Locate the cell with the specified text and output its (x, y) center coordinate. 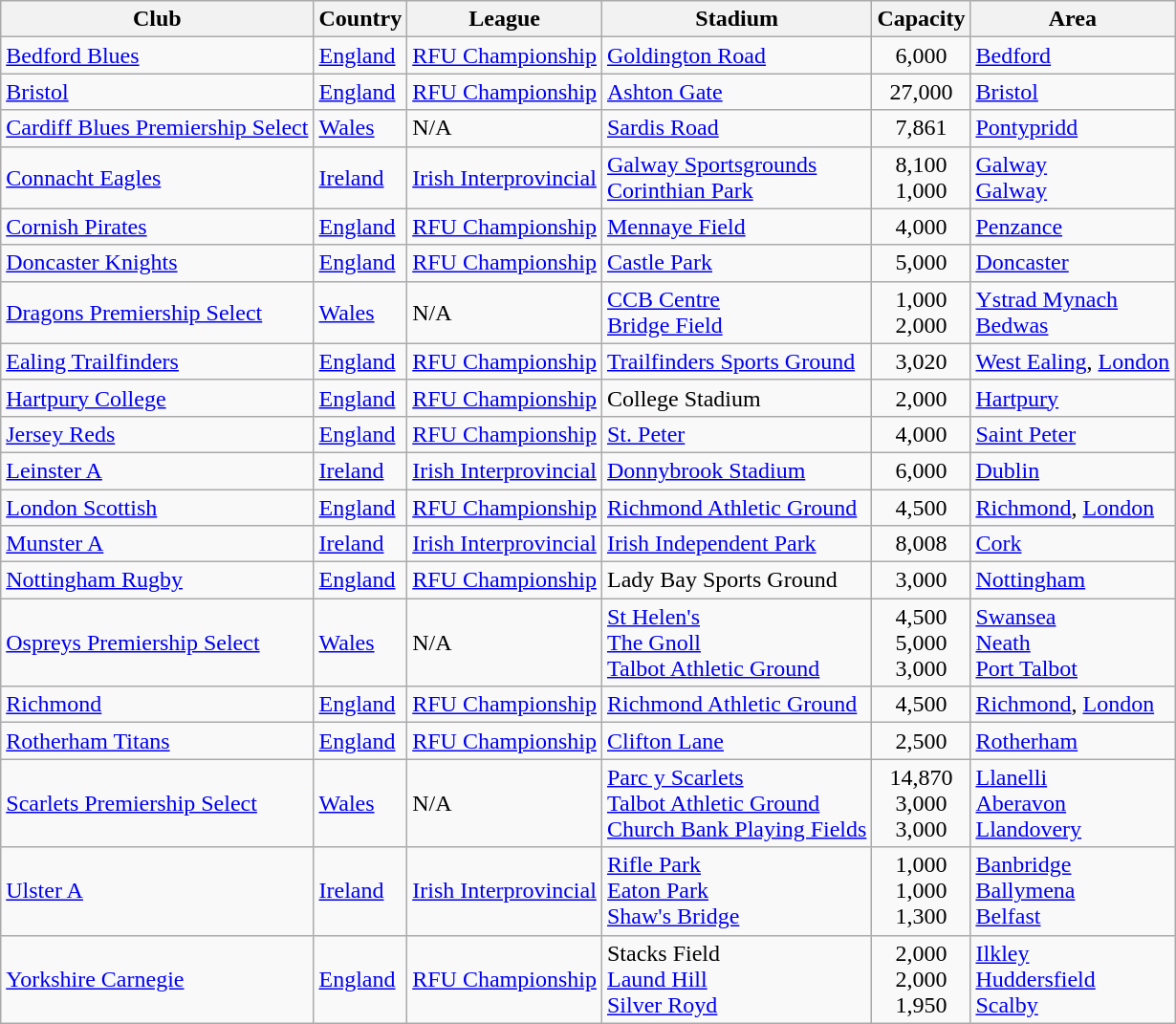
Irish Independent Park (736, 544)
St. Peter (736, 434)
4,5005,0003,000 (922, 643)
3,000 (922, 580)
14,8703,0003,000 (922, 803)
Doncaster Knights (157, 263)
Ashton Gate (736, 92)
7,861 (922, 128)
Dublin (1073, 470)
27,000 (922, 92)
Galway SportsgroundsCorinthian Park (736, 178)
Capacity (922, 19)
Stadium (736, 19)
Parc y ScarletsTalbot Athletic GroundChurch Bank Playing Fields (736, 803)
Donnybrook Stadium (736, 470)
Penzance (1073, 227)
Trailfinders Sports Ground (736, 361)
Cork (1073, 544)
West Ealing, London (1073, 361)
2,000 (922, 398)
Bedford (1073, 55)
Dragons Premiership Select (157, 312)
Rotherham (1073, 741)
Country (360, 19)
3,020 (922, 361)
Cornish Pirates (157, 227)
Club (157, 19)
Bedford Blues (157, 55)
Sardis Road (736, 128)
Nottingham Rugby (157, 580)
Leinster A (157, 470)
1,0002,000 (922, 312)
CCB CentreBridge Field (736, 312)
Ospreys Premiership Select (157, 643)
8,008 (922, 544)
Lady Bay Sports Ground (736, 580)
Richmond (157, 705)
Cardiff Blues Premiership Select (157, 128)
Hartpury College (157, 398)
Hartpury (1073, 398)
1,0001,0001,300 (922, 891)
LlanelliAberavonLlandovery (1073, 803)
Nottingham (1073, 580)
Rifle ParkEaton ParkShaw's Bridge (736, 891)
SwanseaNeathPort Talbot (1073, 643)
Ystrad MynachBedwas (1073, 312)
St Helen'sThe GnollTalbot Athletic Ground (736, 643)
Goldington Road (736, 55)
BanbridgeBallymenaBelfast (1073, 891)
IlkleyHuddersfieldScalby (1073, 979)
Connacht Eagles (157, 178)
Scarlets Premiership Select (157, 803)
5,000 (922, 263)
8,1001,000 (922, 178)
GalwayGalway (1073, 178)
Mennaye Field (736, 227)
Stacks FieldLaund HillSilver Royd (736, 979)
2,500 (922, 741)
Clifton Lane (736, 741)
League (505, 19)
Munster A (157, 544)
Area (1073, 19)
Rotherham Titans (157, 741)
London Scottish (157, 508)
College Stadium (736, 398)
Doncaster (1073, 263)
Ealing Trailfinders (157, 361)
Castle Park (736, 263)
Yorkshire Carnegie (157, 979)
Pontypridd (1073, 128)
Jersey Reds (157, 434)
Saint Peter (1073, 434)
Ulster A (157, 891)
2,0002,0001,950 (922, 979)
